Output the (x, y) coordinate of the center of the cell containing the given text.  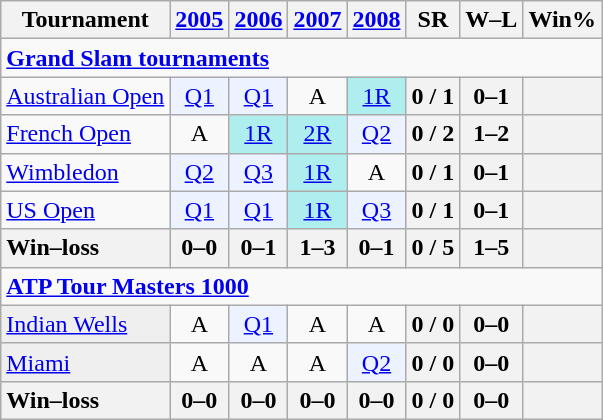
Miami (86, 362)
1–5 (492, 248)
1–3 (318, 248)
Grand Slam tournaments (302, 58)
French Open (86, 134)
SR (433, 20)
1–2 (492, 134)
W–L (492, 20)
2007 (318, 20)
Tournament (86, 20)
US Open (86, 210)
2008 (376, 20)
Win% (562, 20)
0 / 2 (433, 134)
2006 (258, 20)
Australian Open (86, 96)
2R (318, 134)
ATP Tour Masters 1000 (302, 286)
Indian Wells (86, 324)
2005 (200, 20)
0 / 5 (433, 248)
Wimbledon (86, 172)
